Output the [X, Y] coordinate of the center of the cell containing the given text.  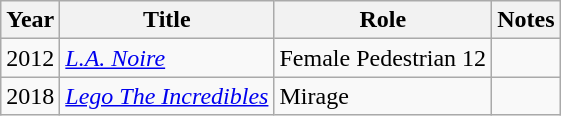
Mirage [383, 96]
Female Pedestrian 12 [383, 58]
2018 [30, 96]
2012 [30, 58]
Lego The Incredibles [167, 96]
Year [30, 20]
L.A. Noire [167, 58]
Role [383, 20]
Title [167, 20]
Notes [526, 20]
